Scan for the cell matching the given text and deliver its [x, y] coordinate at center. 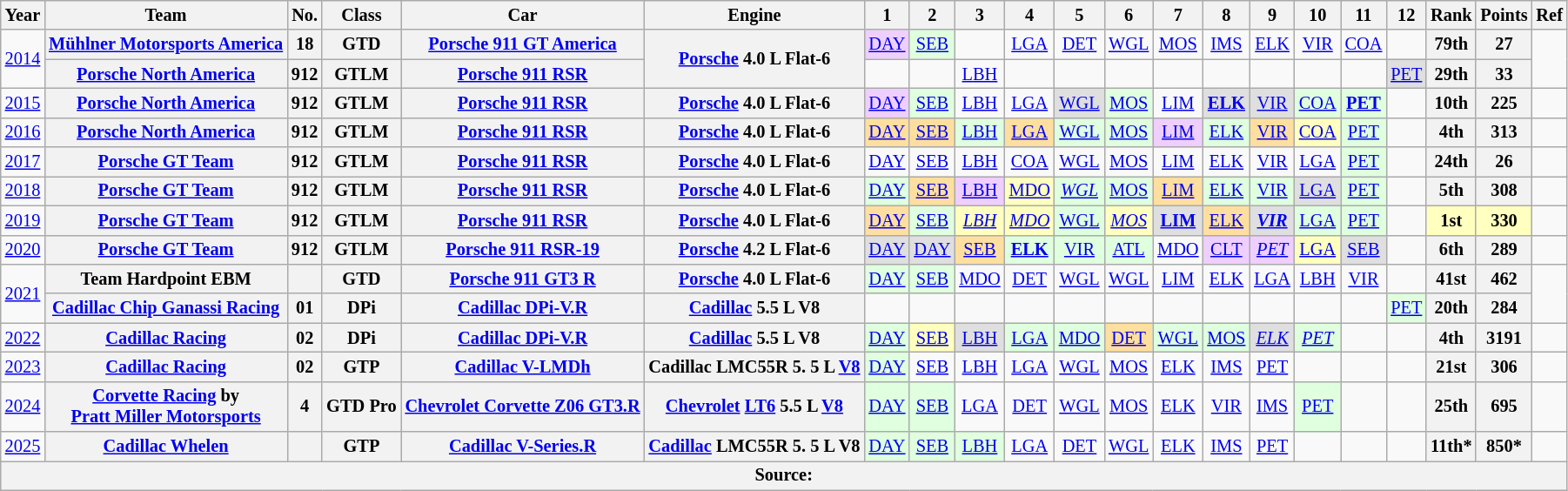
306 [1504, 367]
462 [1504, 279]
Porsche 4.2 L Flat-6 [755, 250]
33 [1504, 74]
850* [1504, 447]
308 [1504, 191]
Year [23, 15]
Ref [1550, 15]
CLT [1226, 250]
2025 [23, 447]
289 [1504, 250]
5th [1451, 191]
Porsche 911 GT3 R [523, 279]
6 [1129, 15]
Chevrolet LT6 5.5 L V8 [755, 407]
Car [523, 15]
Source: [784, 475]
Points [1504, 15]
2018 [23, 191]
Team Hardpoint EBM [165, 279]
79th [1451, 44]
18 [305, 44]
29th [1451, 74]
25th [1451, 407]
330 [1504, 220]
11 [1364, 15]
01 [305, 308]
27 [1504, 44]
3 [980, 15]
1 [887, 15]
Rank [1451, 15]
20th [1451, 308]
7 [1178, 15]
26 [1504, 162]
Mühlner Motorsports America [165, 44]
ATL [1129, 250]
2014 [23, 59]
6th [1451, 250]
21st [1451, 367]
Corvette Racing byPratt Miller Motorsports [165, 407]
2019 [23, 220]
2015 [23, 103]
GTD Pro [361, 407]
3191 [1504, 338]
Cadillac Chip Ganassi Racing [165, 308]
10th [1451, 103]
1st [1451, 220]
10 [1317, 15]
2024 [23, 407]
225 [1504, 103]
Cadillac V-LMDh [523, 367]
Cadillac Whelen [165, 447]
12 [1406, 15]
2016 [23, 132]
2022 [23, 338]
695 [1504, 407]
Porsche 911 RSR-19 [523, 250]
Chevrolet Corvette Z06 GT3.R [523, 407]
284 [1504, 308]
41st [1451, 279]
2017 [23, 162]
8 [1226, 15]
Porsche 911 GT America [523, 44]
2021 [23, 293]
11th* [1451, 447]
2 [932, 15]
5 [1079, 15]
No. [305, 15]
2020 [23, 250]
Team [165, 15]
313 [1504, 132]
Engine [755, 15]
24th [1451, 162]
Cadillac V-Series.R [523, 447]
Class [361, 15]
2023 [23, 367]
9 [1272, 15]
